Scan for the cell matching the given text and deliver its (X, Y) coordinate at center. 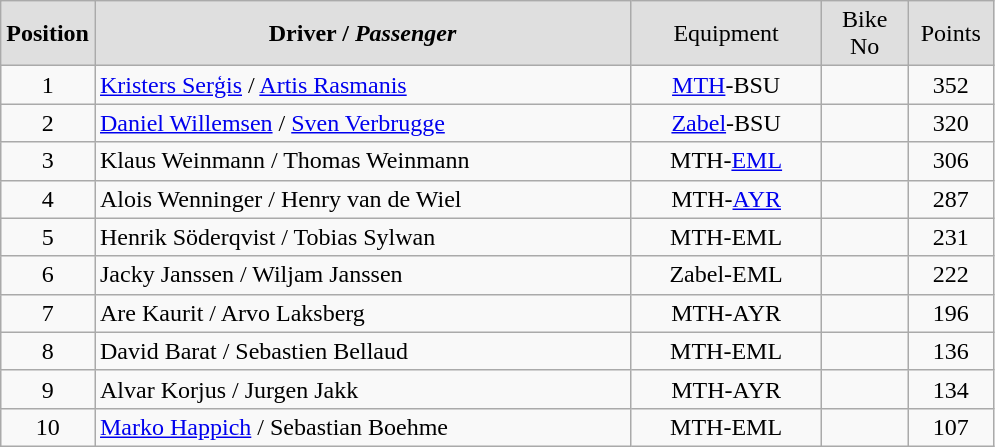
10 (48, 427)
1 (48, 85)
196 (951, 313)
Equipment (726, 34)
Driver / Passenger (362, 34)
Klaus Weinmann / Thomas Weinmann (362, 161)
Daniel Willemsen / Sven Verbrugge (362, 123)
Jacky Janssen / Wiljam Janssen (362, 275)
Marko Happich / Sebastian Boehme (362, 427)
222 (951, 275)
Points (951, 34)
107 (951, 427)
Alvar Korjus / Jurgen Jakk (362, 389)
134 (951, 389)
Henrik Söderqvist / Tobias Sylwan (362, 237)
2 (48, 123)
7 (48, 313)
Alois Wenninger / Henry van de Wiel (362, 199)
4 (48, 199)
6 (48, 275)
287 (951, 199)
Zabel-BSU (726, 123)
320 (951, 123)
8 (48, 351)
Zabel-EML (726, 275)
3 (48, 161)
Position (48, 34)
306 (951, 161)
David Barat / Sebastien Bellaud (362, 351)
MTH-BSU (726, 85)
9 (48, 389)
5 (48, 237)
352 (951, 85)
136 (951, 351)
Are Kaurit / Arvo Laksberg (362, 313)
231 (951, 237)
Kristers Serģis / Artis Rasmanis (362, 85)
Bike No (865, 34)
